Output the (X, Y) coordinate of the center of the cell containing the given text.  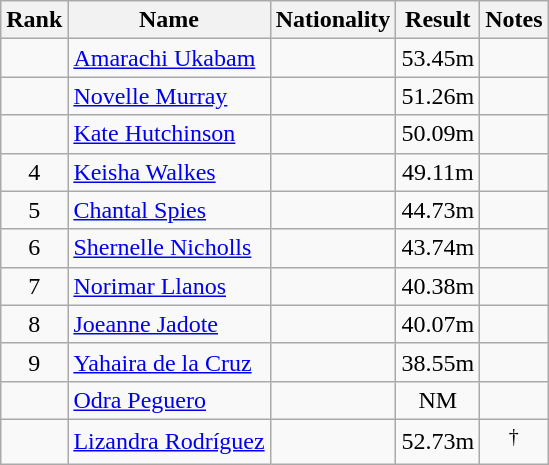
Rank (34, 20)
Joeanne Jadote (169, 324)
Chantal Spies (169, 210)
4 (34, 172)
NM (438, 400)
44.73m (438, 210)
52.73m (438, 442)
Shernelle Nicholls (169, 248)
Odra Peguero (169, 400)
Name (169, 20)
49.11m (438, 172)
7 (34, 286)
43.74m (438, 248)
38.55m (438, 362)
† (514, 442)
9 (34, 362)
Result (438, 20)
5 (34, 210)
Keisha Walkes (169, 172)
Norimar Llanos (169, 286)
Nationality (333, 20)
Kate Hutchinson (169, 134)
8 (34, 324)
40.38m (438, 286)
Yahaira de la Cruz (169, 362)
40.07m (438, 324)
Notes (514, 20)
Novelle Murray (169, 96)
6 (34, 248)
Lizandra Rodríguez (169, 442)
53.45m (438, 58)
Amarachi Ukabam (169, 58)
51.26m (438, 96)
50.09m (438, 134)
